Search for the cell housing the specified text and yield its (x, y) center coordinate. 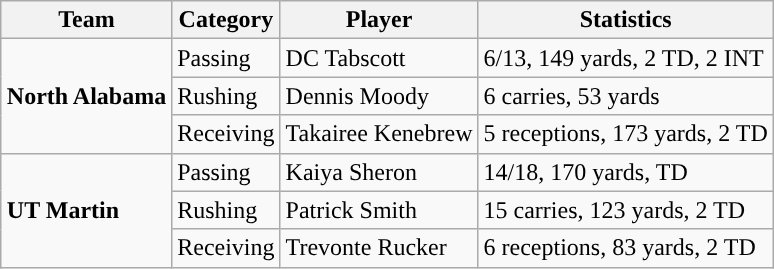
UT Martin (86, 210)
15 carries, 123 yards, 2 TD (626, 210)
Patrick Smith (379, 210)
Statistics (626, 20)
DC Tabscott (379, 58)
6/13, 149 yards, 2 TD, 2 INT (626, 58)
Player (379, 20)
Dennis Moody (379, 96)
Kaiya Sheron (379, 172)
Team (86, 20)
Category (226, 20)
5 receptions, 173 yards, 2 TD (626, 134)
14/18, 170 yards, TD (626, 172)
Takairee Kenebrew (379, 134)
North Alabama (86, 96)
6 carries, 53 yards (626, 96)
Trevonte Rucker (379, 248)
6 receptions, 83 yards, 2 TD (626, 248)
